Scan for the cell matching the given text and deliver its (x, y) coordinate at center. 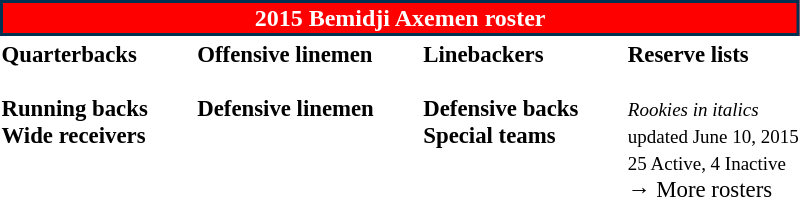
2015 Bemidji Axemen roster (400, 18)
